Identify which cell holds the provided text, then report its (x, y) central coordinate. 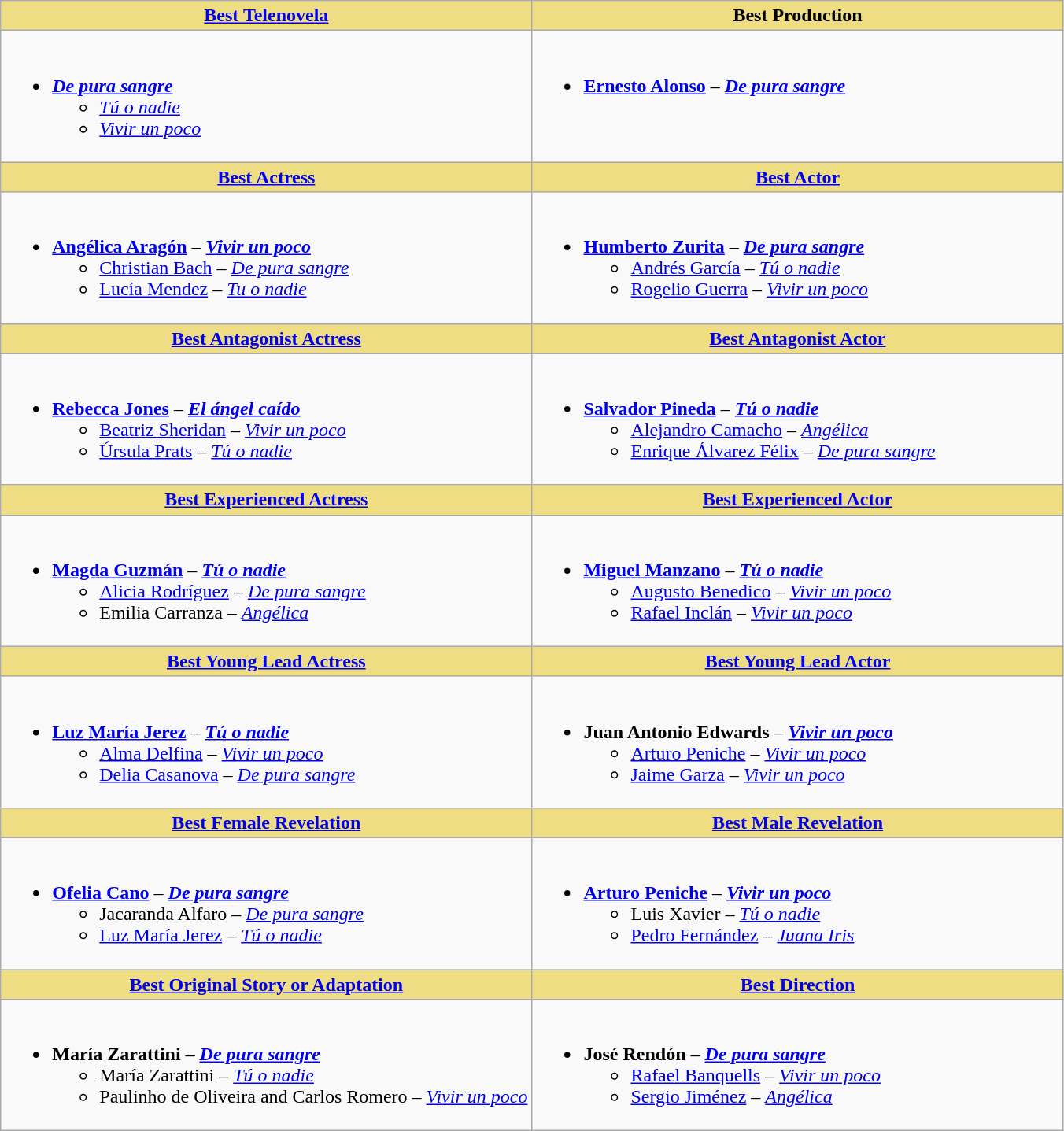
Best Actress (266, 177)
Ernesto Alonso – De pura sangre (798, 96)
Luz María Jerez – Tú o nadieAlma Delfina – Vivir un pocoDelia Casanova – De pura sangre (266, 741)
Ofelia Cano – De pura sangreJacaranda Alfaro – De pura sangreLuz María Jerez – Tú o nadie (266, 904)
Best Telenovela (266, 16)
Best Experienced Actress (266, 500)
Best Female Revelation (266, 822)
Arturo Peniche – Vivir un pocoLuis Xavier – Tú o nadiePedro Fernández – Juana Iris (798, 904)
Best Antagonist Actress (266, 338)
Juan Antonio Edwards – Vivir un pocoArturo Peniche – Vivir un pocoJaime Garza – Vivir un poco (798, 741)
Salvador Pineda – Tú o nadieAlejandro Camacho – AngélicaEnrique Álvarez Félix – De pura sangre (798, 419)
Rebecca Jones – El ángel caídoBeatriz Sheridan – Vivir un pocoÚrsula Prats – Tú o nadie (266, 419)
Best Experienced Actor (798, 500)
Best Young Lead Actress (266, 661)
Best Actor (798, 177)
José Rendón – De pura sangreRafael Banquells – Vivir un pocoSergio Jiménez – Angélica (798, 1066)
Best Production (798, 16)
Best Antagonist Actor (798, 338)
Humberto Zurita – De pura sangreAndrés García – Tú o nadieRogelio Guerra – Vivir un poco (798, 258)
Best Direction (798, 985)
María Zarattini – De pura sangreMaría Zarattini – Tú o nadiePaulinho de Oliveira and Carlos Romero – Vivir un poco (266, 1066)
De pura sangreTú o nadieVivir un poco (266, 96)
Best Original Story or Adaptation (266, 985)
Miguel Manzano – Tú o nadieAugusto Benedico – Vivir un pocoRafael Inclán – Vivir un poco (798, 581)
Best Male Revelation (798, 822)
Magda Guzmán – Tú o nadieAlicia Rodríguez – De pura sangreEmilia Carranza – Angélica (266, 581)
Best Young Lead Actor (798, 661)
Angélica Aragón – Vivir un pocoChristian Bach – De pura sangreLucía Mendez – Tu o nadie (266, 258)
